Extract the [X, Y] coordinate from the center of the cell holding the provided text.  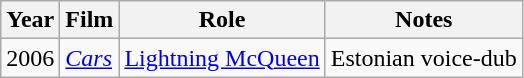
2006 [30, 58]
Role [222, 20]
Film [90, 20]
Lightning McQueen [222, 58]
Year [30, 20]
Cars [90, 58]
Notes [424, 20]
Estonian voice-dub [424, 58]
